Return the (X, Y) coordinate for the center point of the cell that contains the specified text.  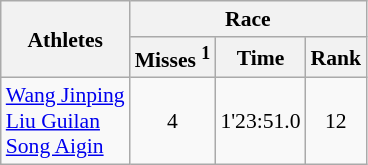
1'23:51.0 (260, 122)
Athletes (66, 40)
Race (248, 19)
Time (260, 58)
12 (336, 122)
Wang JinpingLiu GuilanSong Aigin (66, 122)
Rank (336, 58)
Misses 1 (173, 58)
4 (173, 122)
